Scan for the cell matching the given text and deliver its (X, Y) coordinate at center. 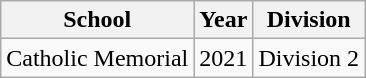
Year (224, 20)
Catholic Memorial (98, 58)
School (98, 20)
2021 (224, 58)
Division 2 (309, 58)
Division (309, 20)
